Search for the cell housing the specified text and yield its (X, Y) center coordinate. 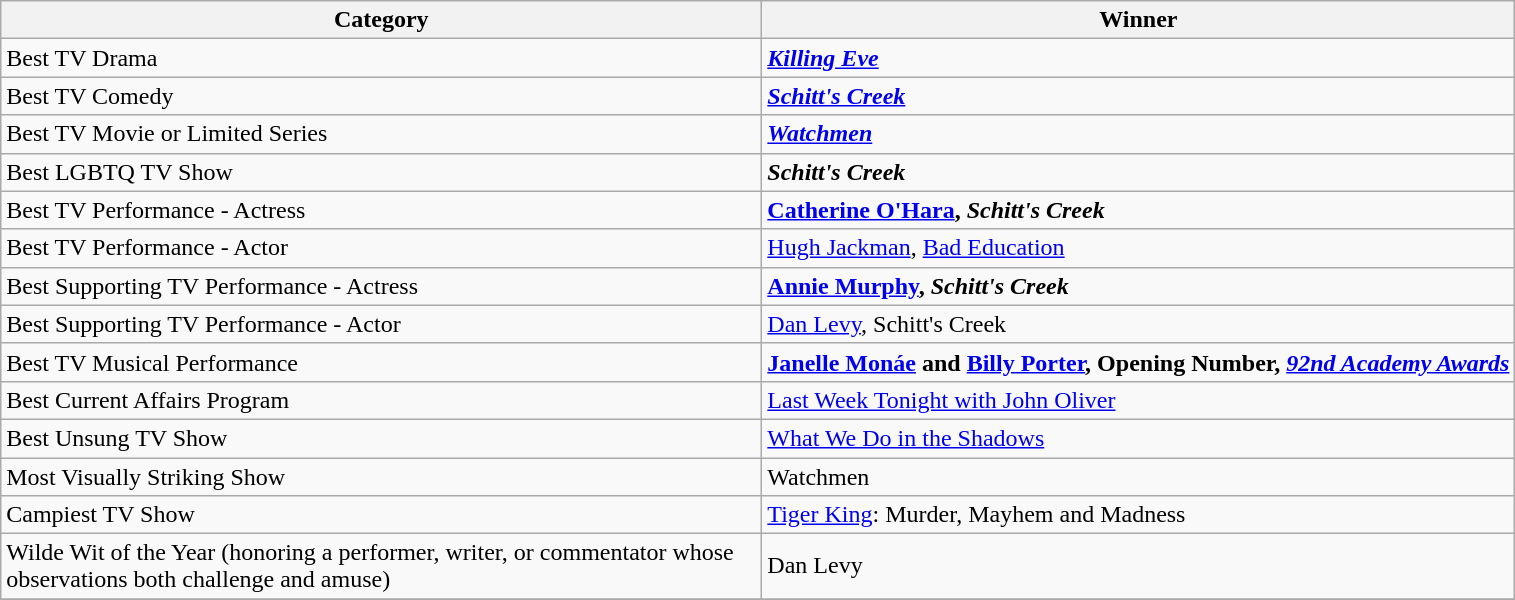
Dan Levy (1138, 566)
Most Visually Striking Show (382, 477)
Best TV Performance - Actress (382, 210)
Last Week Tonight with John Oliver (1138, 400)
Hugh Jackman, Bad Education (1138, 248)
Category (382, 20)
What We Do in the Shadows (1138, 438)
Best Unsung TV Show (382, 438)
Best TV Musical Performance (382, 362)
Best Supporting TV Performance - Actor (382, 324)
Campiest TV Show (382, 515)
Annie Murphy, Schitt's Creek (1138, 286)
Best Current Affairs Program (382, 400)
Winner (1138, 20)
Dan Levy, Schitt's Creek (1138, 324)
Best TV Comedy (382, 96)
Janelle Monáe and Billy Porter, Opening Number, 92nd Academy Awards (1138, 362)
Killing Eve (1138, 58)
Best Supporting TV Performance - Actress (382, 286)
Wilde Wit of the Year (honoring a performer, writer, or commentator whose observations both challenge and amuse) (382, 566)
Best TV Performance - Actor (382, 248)
Best TV Drama (382, 58)
Best LGBTQ TV Show (382, 172)
Catherine O'Hara, Schitt's Creek (1138, 210)
Best TV Movie or Limited Series (382, 134)
Tiger King: Murder, Mayhem and Madness (1138, 515)
